Output the (x, y) coordinate of the center of the cell containing the given text.  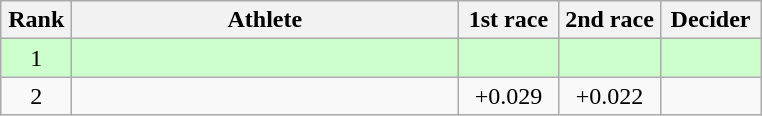
1 (36, 58)
Athlete (265, 20)
Rank (36, 20)
2 (36, 96)
+0.022 (610, 96)
+0.029 (508, 96)
1st race (508, 20)
2nd race (610, 20)
Decider (710, 20)
